Search for the cell housing the specified text and yield its [x, y] center coordinate. 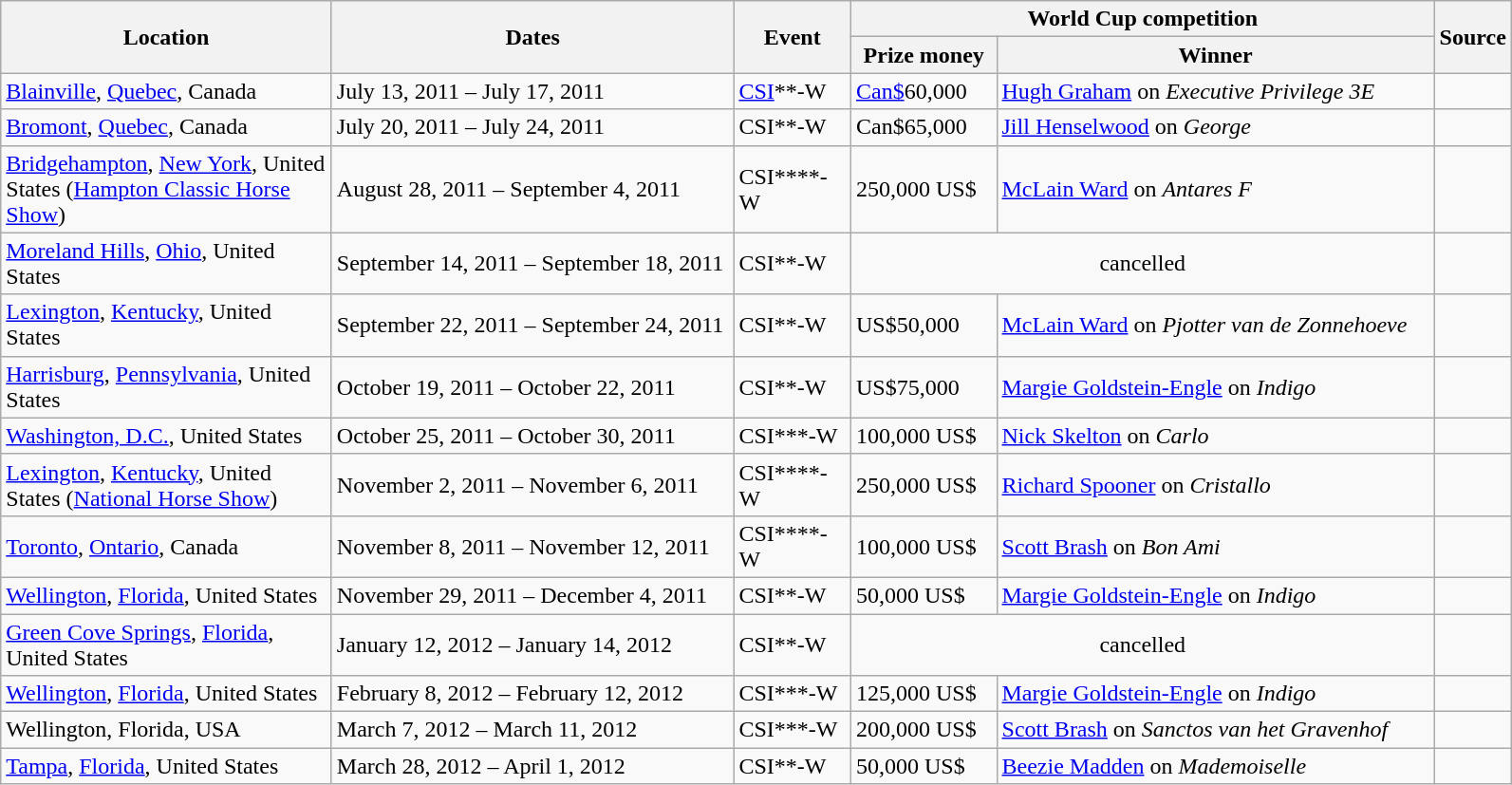
Hugh Graham on Executive Privilege 3E [1215, 91]
Richard Spooner on Cristallo [1215, 484]
September 14, 2011 – September 18, 2011 [532, 264]
October 19, 2011 – October 22, 2011 [532, 387]
McLain Ward on Antares F [1215, 189]
July 13, 2011 – July 17, 2011 [532, 91]
Can$60,000 [924, 91]
Wellington, Florida, USA [167, 730]
Toronto, Ontario, Canada [167, 547]
World Cup competition [1143, 19]
McLain Ward on Pjotter van de Zonnehoeve [1215, 325]
Dates [532, 37]
US$75,000 [924, 387]
Blainville, Quebec, Canada [167, 91]
Lexington, Kentucky, United States [167, 325]
January 12, 2012 – January 14, 2012 [532, 644]
Bromont, Quebec, Canada [167, 127]
Winner [1215, 55]
Scott Brash on Bon Ami [1215, 547]
February 8, 2012 – February 12, 2012 [532, 694]
Location [167, 37]
125,000 US$ [924, 694]
October 25, 2011 – October 30, 2011 [532, 436]
August 28, 2011 – September 4, 2011 [532, 189]
Can$65,000 [924, 127]
Scott Brash on Sanctos van het Gravenhof [1215, 730]
March 7, 2012 – March 11, 2012 [532, 730]
Jill Henselwood on George [1215, 127]
Harrisburg, Pennsylvania, United States [167, 387]
Lexington, Kentucky, United States (National Horse Show) [167, 484]
Beezie Madden on Mademoiselle [1215, 766]
November 8, 2011 – November 12, 2011 [532, 547]
November 2, 2011 – November 6, 2011 [532, 484]
July 20, 2011 – July 24, 2011 [532, 127]
Green Cove Springs, Florida, United States [167, 644]
Prize money [924, 55]
Moreland Hills, Ohio, United States [167, 264]
Tampa, Florida, United States [167, 766]
September 22, 2011 – September 24, 2011 [532, 325]
200,000 US$ [924, 730]
November 29, 2011 – December 4, 2011 [532, 595]
Washington, D.C., United States [167, 436]
Event [793, 37]
Source [1473, 37]
US$50,000 [924, 325]
Nick Skelton on Carlo [1215, 436]
Bridgehampton, New York, United States (Hampton Classic Horse Show) [167, 189]
March 28, 2012 – April 1, 2012 [532, 766]
